Find where the given text appears and provide that cell's center as [x, y] coordinate. 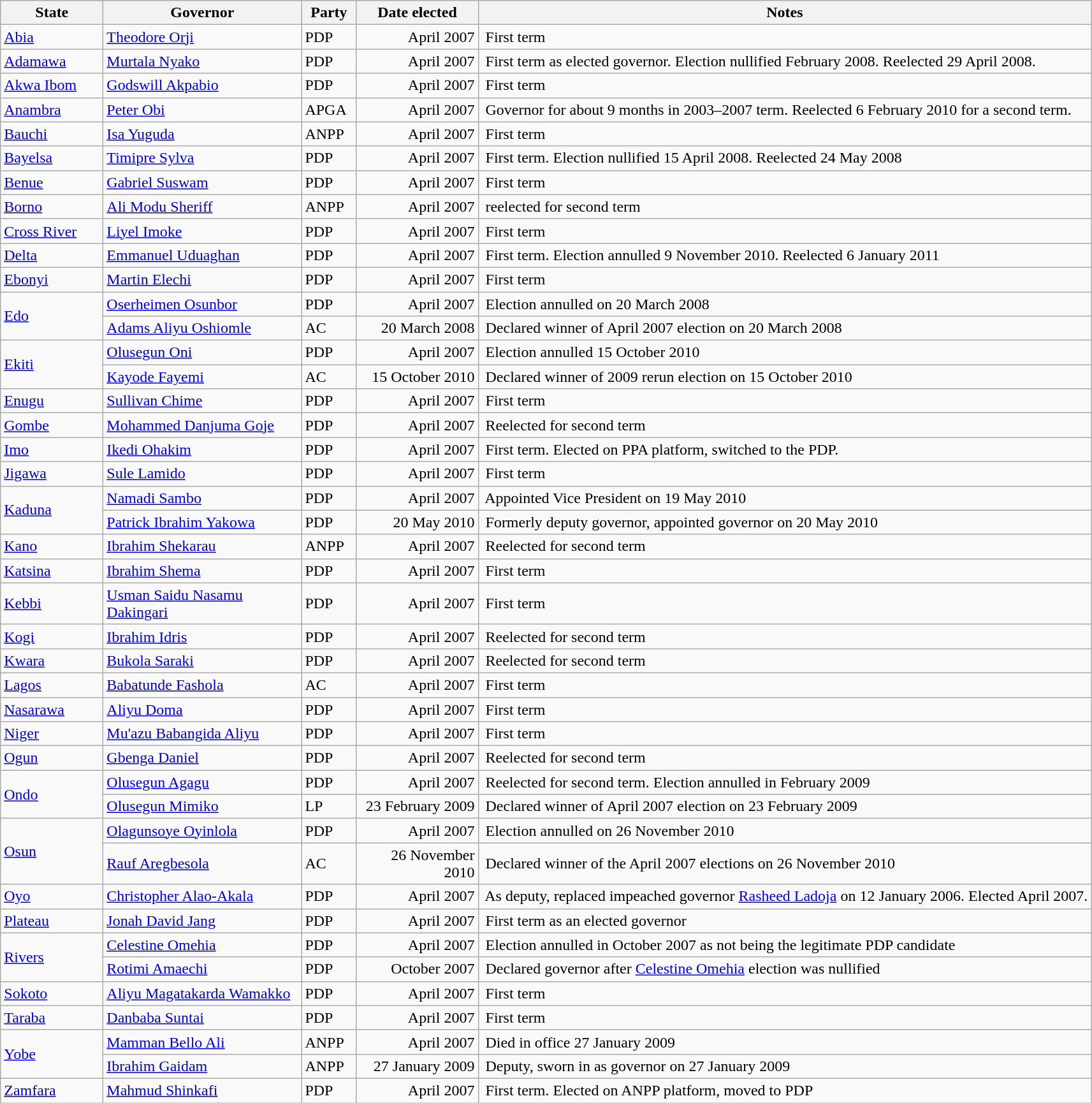
Yobe [52, 1054]
26 November 2010 [417, 863]
Ogun [52, 758]
Danbaba Suntai [203, 1018]
Election annulled 15 October 2010 [785, 353]
Abia [52, 37]
Imo [52, 449]
Plateau [52, 921]
Godswill Akpabio [203, 85]
Ikedi Ohakim [203, 449]
Ondo [52, 794]
Borno [52, 207]
Aliyu Doma [203, 710]
Peter Obi [203, 110]
Notes [785, 13]
Katsina [52, 571]
Gombe [52, 425]
Rauf Aregbesola [203, 863]
Party [329, 13]
Mu'azu Babangida Aliyu [203, 734]
Ibrahim Shema [203, 571]
Reelected for second term. Election annulled in February 2009 [785, 782]
Election annulled in October 2007 as not being the legitimate PDP candidate [785, 945]
27 January 2009 [417, 1066]
Jigawa [52, 474]
Cross River [52, 231]
Enugu [52, 401]
Nasarawa [52, 710]
As deputy, replaced impeached governor Rasheed Ladoja on 12 January 2006. Elected April 2007. [785, 896]
Ibrahim Shekarau [203, 546]
reelected for second term [785, 207]
Delta [52, 255]
Died in office 27 January 2009 [785, 1042]
First term as an elected governor [785, 921]
Olusegun Oni [203, 353]
Sule Lamido [203, 474]
Lagos [52, 685]
Sullivan Chime [203, 401]
Declared winner of the April 2007 elections on 26 November 2010 [785, 863]
Bauchi [52, 134]
Isa Yuguda [203, 134]
Declared winner of 2009 rerun election on 15 October 2010 [785, 377]
Ibrahim Gaidam [203, 1066]
First term. Election annulled 9 November 2010. Reelected 6 January 2011 [785, 255]
Niger [52, 734]
Bayelsa [52, 158]
Mahmud Shinkafi [203, 1090]
LP [329, 807]
Mohammed Danjuma Goje [203, 425]
Rivers [52, 957]
Sokoto [52, 993]
Deputy, sworn in as governor on 27 January 2009 [785, 1066]
Ekiti [52, 365]
Declared winner of April 2007 election on 23 February 2009 [785, 807]
Governor for about 9 months in 2003–2007 term. Reelected 6 February 2010 for a second term. [785, 110]
Bukola Saraki [203, 661]
Mamman Bello Ali [203, 1042]
Theodore Orji [203, 37]
Ebonyi [52, 279]
First term. Elected on ANPP platform, moved to PDP [785, 1090]
20 March 2008 [417, 328]
Olagunsoye Oyinlola [203, 831]
APGA [329, 110]
Babatunde Fashola [203, 685]
First term as elected governor. Election nullified February 2008. Reelected 29 April 2008. [785, 61]
Ibrahim Idris [203, 636]
15 October 2010 [417, 377]
Kwara [52, 661]
Celestine Omehia [203, 945]
Zamfara [52, 1090]
Aliyu Magatakarda Wamakko [203, 993]
Governor [203, 13]
Benue [52, 182]
State [52, 13]
Murtala Nyako [203, 61]
Kayode Fayemi [203, 377]
Anambra [52, 110]
Declared governor after Celestine Omehia election was nullified [785, 969]
First term. Election nullified 15 April 2008. Reelected 24 May 2008 [785, 158]
Kaduna [52, 510]
Olusegun Mimiko [203, 807]
First term. Elected on PPA platform, switched to the PDP. [785, 449]
Formerly deputy governor, appointed governor on 20 May 2010 [785, 522]
Martin Elechi [203, 279]
October 2007 [417, 969]
Olusegun Agagu [203, 782]
Election annulled on 26 November 2010 [785, 831]
Kogi [52, 636]
Declared winner of April 2007 election on 20 March 2008 [785, 328]
Timipre Sylva [203, 158]
Akwa Ibom [52, 85]
20 May 2010 [417, 522]
Emmanuel Uduaghan [203, 255]
Rotimi Amaechi [203, 969]
Osun [52, 852]
Namadi Sambo [203, 498]
Jonah David Jang [203, 921]
Appointed Vice President on 19 May 2010 [785, 498]
Kebbi [52, 603]
Ali Modu Sheriff [203, 207]
Gabriel Suswam [203, 182]
Taraba [52, 1018]
Patrick Ibrahim Yakowa [203, 522]
Liyel Imoke [203, 231]
Oyo [52, 896]
Edo [52, 316]
Christopher Alao-Akala [203, 896]
23 February 2009 [417, 807]
Gbenga Daniel [203, 758]
Usman Saidu Nasamu Dakingari [203, 603]
Date elected [417, 13]
Election annulled on 20 March 2008 [785, 304]
Adamawa [52, 61]
Kano [52, 546]
Adams Aliyu Oshiomle [203, 328]
Oserheimen Osunbor [203, 304]
